From the cell containing the given text, extract its center point as [X, Y] coordinate. 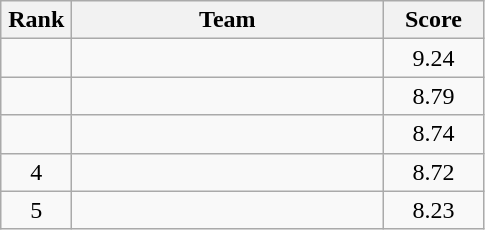
9.24 [434, 58]
4 [36, 172]
Score [434, 20]
5 [36, 210]
Rank [36, 20]
8.79 [434, 96]
8.74 [434, 134]
Team [228, 20]
8.23 [434, 210]
8.72 [434, 172]
